Return (X, Y) of the center of cell containing provided text 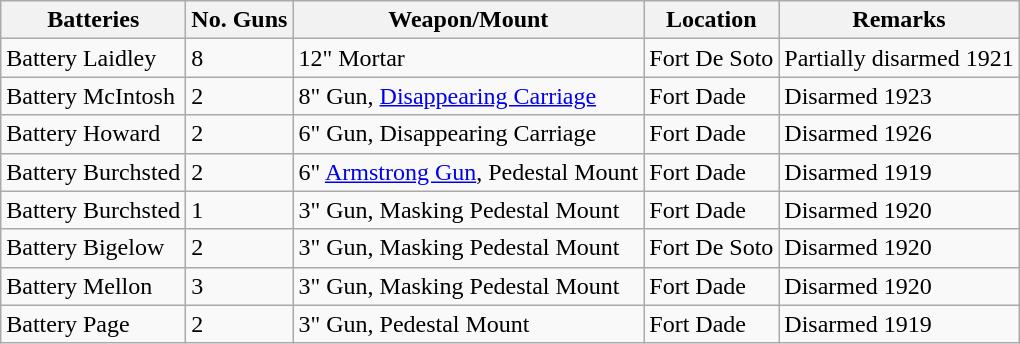
Battery McIntosh (94, 96)
No. Guns (240, 20)
Battery Howard (94, 134)
Battery Laidley (94, 58)
Location (712, 20)
8" Gun, Disappearing Carriage (468, 96)
12" Mortar (468, 58)
Batteries (94, 20)
Partially disarmed 1921 (899, 58)
6" Armstrong Gun, Pedestal Mount (468, 172)
1 (240, 210)
Battery Mellon (94, 286)
Disarmed 1926 (899, 134)
Weapon/Mount (468, 20)
Disarmed 1923 (899, 96)
3 (240, 286)
8 (240, 58)
6" Gun, Disappearing Carriage (468, 134)
3" Gun, Pedestal Mount (468, 324)
Remarks (899, 20)
Battery Bigelow (94, 248)
Battery Page (94, 324)
